Extract the [x, y] coordinate from the center of the cell holding the provided text.  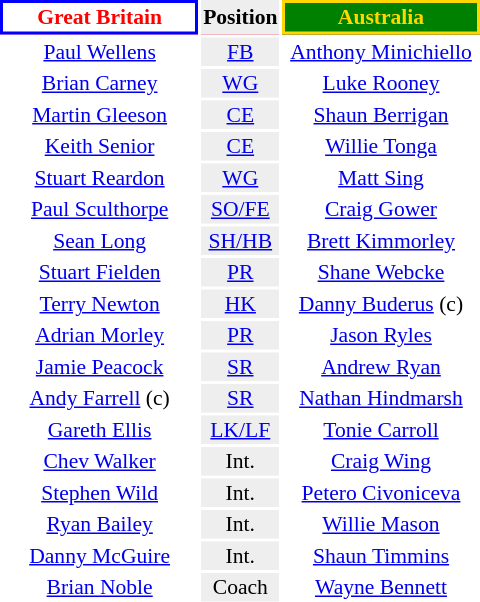
Jamie Peacock [100, 366]
Wayne Bennett [381, 587]
Shaun Berrigan [381, 114]
Craig Wing [381, 461]
Shane Webcke [381, 272]
Sean Long [100, 240]
Anthony Minichiello [381, 52]
Brian Noble [100, 587]
Stephen Wild [100, 492]
Andy Farrell (c) [100, 398]
Adrian Morley [100, 335]
Willie Mason [381, 524]
Matt Sing [381, 178]
Tonie Carroll [381, 430]
Luke Rooney [381, 83]
Great Britain [100, 17]
Shaun Timmins [381, 556]
Martin Gleeson [100, 114]
Australia [381, 17]
Gareth Ellis [100, 430]
Stuart Fielden [100, 272]
Position [240, 17]
Brett Kimmorley [381, 240]
Danny Buderus (c) [381, 304]
SH/HB [240, 240]
Danny McGuire [100, 556]
LK/LF [240, 430]
Andrew Ryan [381, 366]
Terry Newton [100, 304]
FB [240, 52]
Brian Carney [100, 83]
HK [240, 304]
Craig Gower [381, 209]
Willie Tonga [381, 146]
Coach [240, 587]
Chev Walker [100, 461]
Paul Sculthorpe [100, 209]
Jason Ryles [381, 335]
SO/FE [240, 209]
Stuart Reardon [100, 178]
Paul Wellens [100, 52]
Keith Senior [100, 146]
Ryan Bailey [100, 524]
Petero Civoniceva [381, 492]
Nathan Hindmarsh [381, 398]
